From the cell containing the given text, extract its center point as [x, y] coordinate. 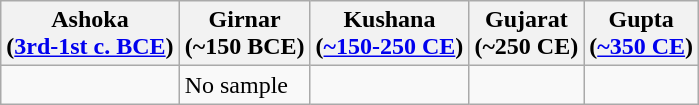
Gujarat(~250 CE) [526, 34]
Kushana(~150-250 CE) [390, 34]
Ashoka(3rd-1st c. BCE) [90, 34]
Girnar(~150 BCE) [244, 34]
Gupta(~350 CE) [642, 34]
No sample [244, 85]
